Scan for the cell matching the given text and deliver its [x, y] coordinate at center. 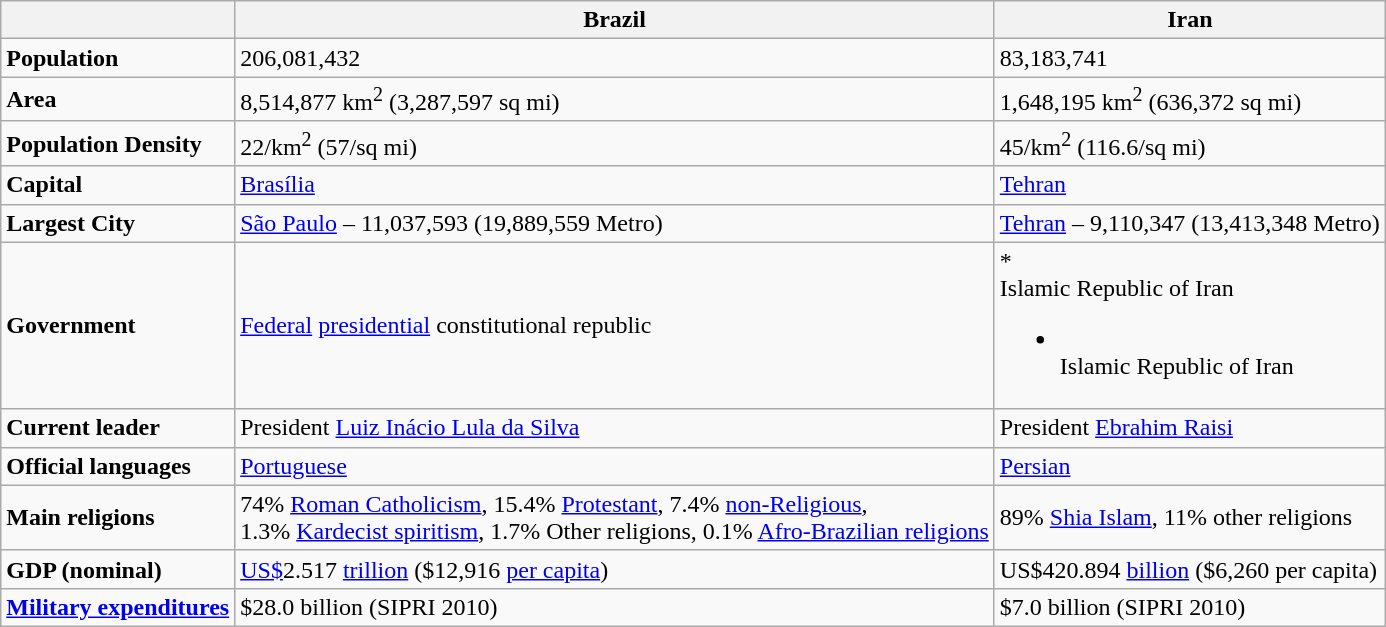
Population [118, 58]
1,648,195 km2 (636,372 sq mi) [1190, 100]
74% Roman Catholicism, 15.4% Protestant, 7.4% non-Religious, 1.3% Kardecist spiritism, 1.7% Other religions, 0.1% Afro-Brazilian religions [615, 518]
Brazil [615, 20]
Tehran [1190, 185]
GDP (nominal) [118, 569]
Official languages [118, 466]
83,183,741 [1190, 58]
Persian [1190, 466]
Military expenditures [118, 607]
206,081,432 [615, 58]
Largest City [118, 223]
Population Density [118, 144]
Government [118, 326]
President Ebrahim Raisi [1190, 428]
Main religions [118, 518]
US$2.517 trillion ($12,916 per capita) [615, 569]
89% Shia Islam, 11% other religions [1190, 518]
Capital [118, 185]
$28.0 billion (SIPRI 2010) [615, 607]
Brasília [615, 185]
22/km2 (57/sq mi) [615, 144]
Federal presidential constitutional republic [615, 326]
Area [118, 100]
Tehran – 9,110,347 (13,413,348 Metro) [1190, 223]
Portuguese [615, 466]
US$420.894 billion ($6,260 per capita) [1190, 569]
Current leader [118, 428]
São Paulo – 11,037,593 (19,889,559 Metro) [615, 223]
President Luiz Inácio Lula da Silva [615, 428]
8,514,877 km2 (3,287,597 sq mi) [615, 100]
*Islamic Republic of IranIslamic Republic of Iran [1190, 326]
45/km2 (116.6/sq mi) [1190, 144]
Iran [1190, 20]
$7.0 billion (SIPRI 2010) [1190, 607]
